Detect which cell encompasses the target text, then output its [X, Y] center coordinate. 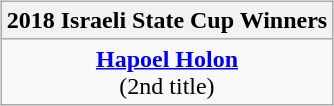
Hapoel Holon(2nd title) [167, 72]
2018 Israeli State Cup Winners [167, 20]
